Determine the (x, y) coordinate at the center of the cell enclosing the given text.  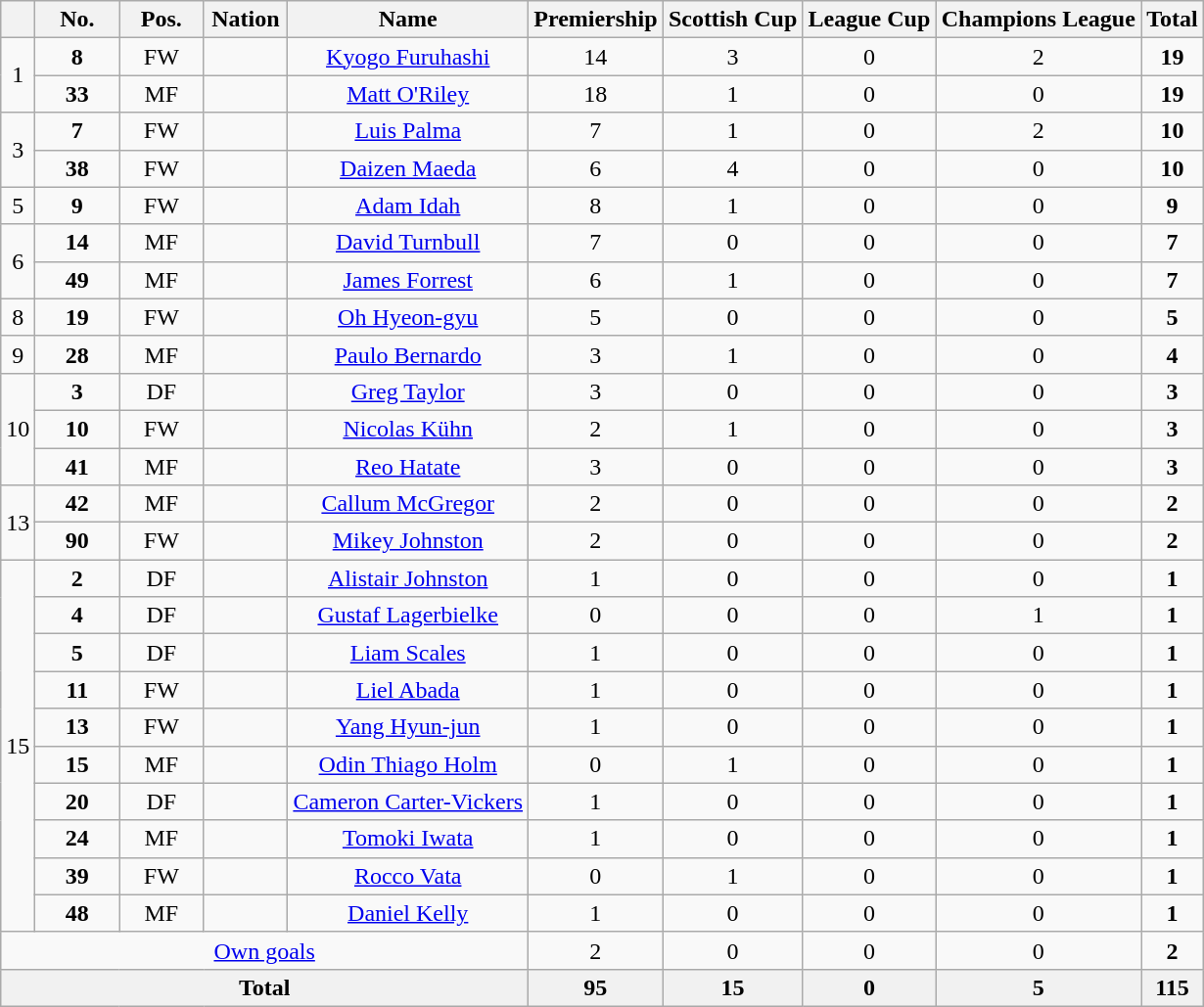
Liam Scales (408, 653)
Luis Palma (408, 131)
David Turnbull (408, 243)
Nation (246, 20)
Odin Thiago Holm (408, 764)
Matt O'Riley (408, 94)
33 (77, 94)
Nicolas Kühn (408, 429)
Kyogo Furuhashi (408, 57)
Premiership (596, 20)
Adam Idah (408, 206)
Tomoki Iwata (408, 839)
41 (77, 467)
Yang Hyun-jun (408, 727)
Daizen Maeda (408, 168)
Mikey Johnston (408, 541)
Callum McGregor (408, 504)
49 (77, 280)
Reo Hatate (408, 467)
No. (77, 20)
90 (77, 541)
Rocco Vata (408, 876)
24 (77, 839)
115 (1173, 987)
39 (77, 876)
20 (77, 801)
48 (77, 913)
Pos. (162, 20)
Greg Taylor (408, 391)
11 (77, 690)
Alistair Johnston (408, 578)
Liel Abada (408, 690)
Scottish Cup (732, 20)
Name (408, 20)
League Cup (869, 20)
James Forrest (408, 280)
Gustaf Lagerbielke (408, 616)
Daniel Kelly (408, 913)
42 (77, 504)
Paulo Bernardo (408, 354)
Own goals (264, 950)
38 (77, 168)
28 (77, 354)
18 (596, 94)
95 (596, 987)
Champions League (1039, 20)
Oh Hyeon-gyu (408, 317)
Cameron Carter-Vickers (408, 801)
